Pinpoint the cell where the given text exists, returning its [x, y] midpoint coordinate. 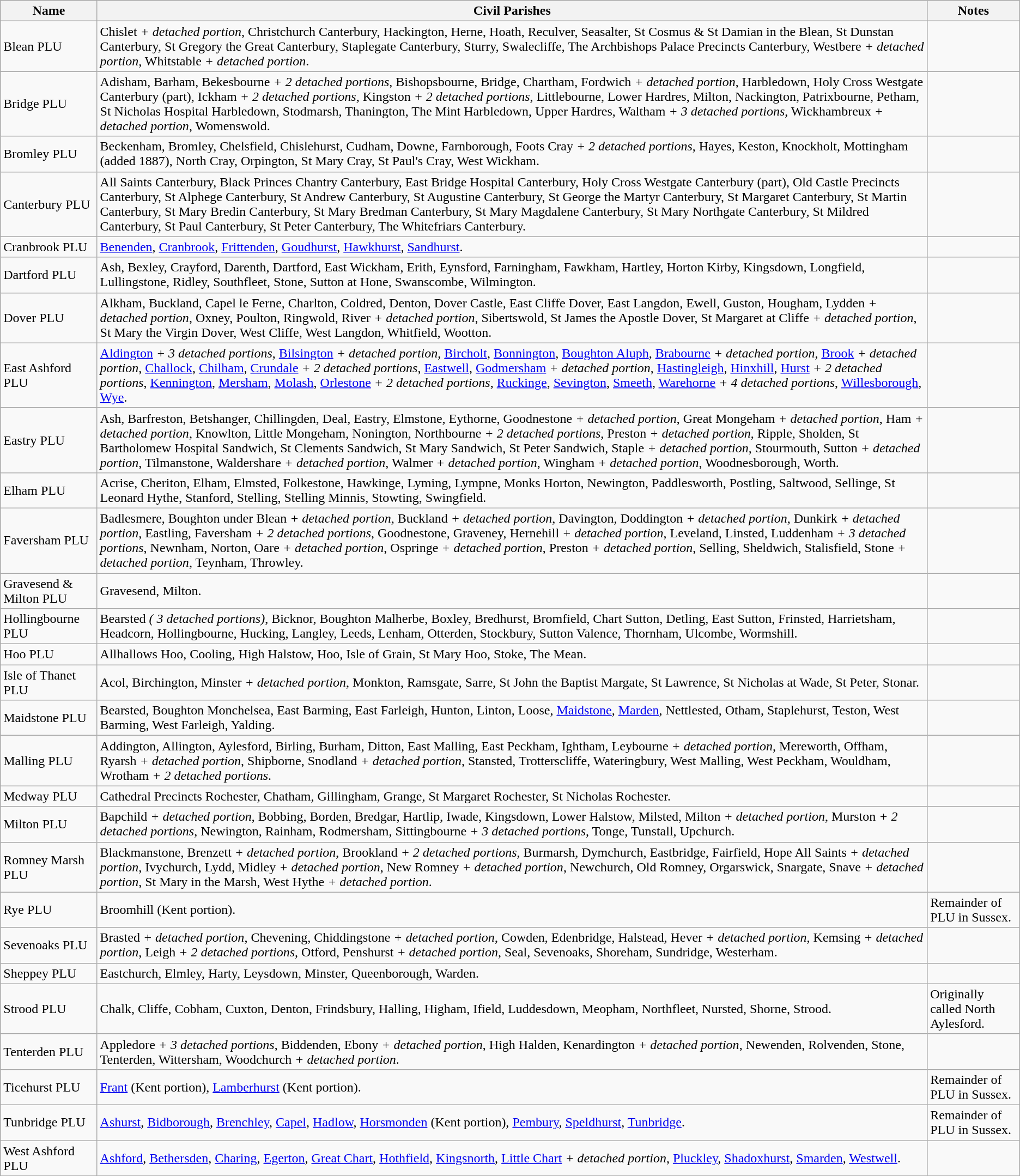
Maidstone PLU [49, 718]
Strood PLU [49, 1009]
Canterbury PLU [49, 204]
West Ashford PLU [49, 1157]
Civil Parishes [512, 11]
Hoo PLU [49, 654]
Romney Marsh PLU [49, 867]
Name [49, 11]
Chalk, Cliffe, Cobham, Cuxton, Denton, Frindsbury, Halling, Higham, Ifield, Luddesdown, Meopham, Northfleet, Nursted, Shorne, Strood. [512, 1009]
Medway PLU [49, 796]
Tenterden PLU [49, 1052]
Cathedral Precincts Rochester, Chatham, Gillingham, Grange, St Margaret Rochester, St Nicholas Rochester. [512, 796]
Originally called North Aylesford. [974, 1009]
Cranbrook PLU [49, 247]
Gravesend & Milton PLU [49, 591]
Tunbridge PLU [49, 1123]
Malling PLU [49, 761]
Eastry PLU [49, 440]
Hollingbourne PLU [49, 627]
Notes [974, 11]
Sheppey PLU [49, 973]
Faversham PLU [49, 541]
Ticehurst PLU [49, 1087]
Milton PLU [49, 824]
Sevenoaks PLU [49, 945]
Benenden, Cranbrook, Frittenden, Goudhurst, Hawkhurst, Sandhurst. [512, 247]
Isle of Thanet PLU [49, 682]
Dover PLU [49, 318]
Bromley PLU [49, 154]
Dartford PLU [49, 275]
East Ashford PLU [49, 375]
Frant (Kent portion), Lamberhurst (Kent portion). [512, 1087]
Elham PLU [49, 490]
Gravesend, Milton. [512, 591]
Broomhill (Kent portion). [512, 910]
Bridge PLU [49, 104]
Allhallows Hoo, Cooling, High Halstow, Hoo, Isle of Grain, St Mary Hoo, Stoke, The Mean. [512, 654]
Blean PLU [49, 46]
Rye PLU [49, 910]
Ashurst, Bidborough, Brenchley, Capel, Hadlow, Horsmonden (Kent portion), Pembury, Speldhurst, Tunbridge. [512, 1123]
Eastchurch, Elmley, Harty, Leysdown, Minster, Queenborough, Warden. [512, 973]
Ashford, Bethersden, Charing, Egerton, Great Chart, Hothfield, Kingsnorth, Little Chart + detached portion, Pluckley, Shadoxhurst, Smarden, Westwell. [512, 1157]
